Capture the cell that displays the provided text and extract its [x, y] central coordinate. 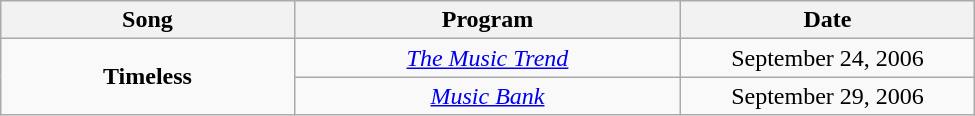
Song [148, 20]
Program [488, 20]
Music Bank [488, 96]
Date [828, 20]
September 29, 2006 [828, 96]
September 24, 2006 [828, 58]
Timeless [148, 77]
The Music Trend [488, 58]
